Capture the cell that displays the provided text and extract its [X, Y] central coordinate. 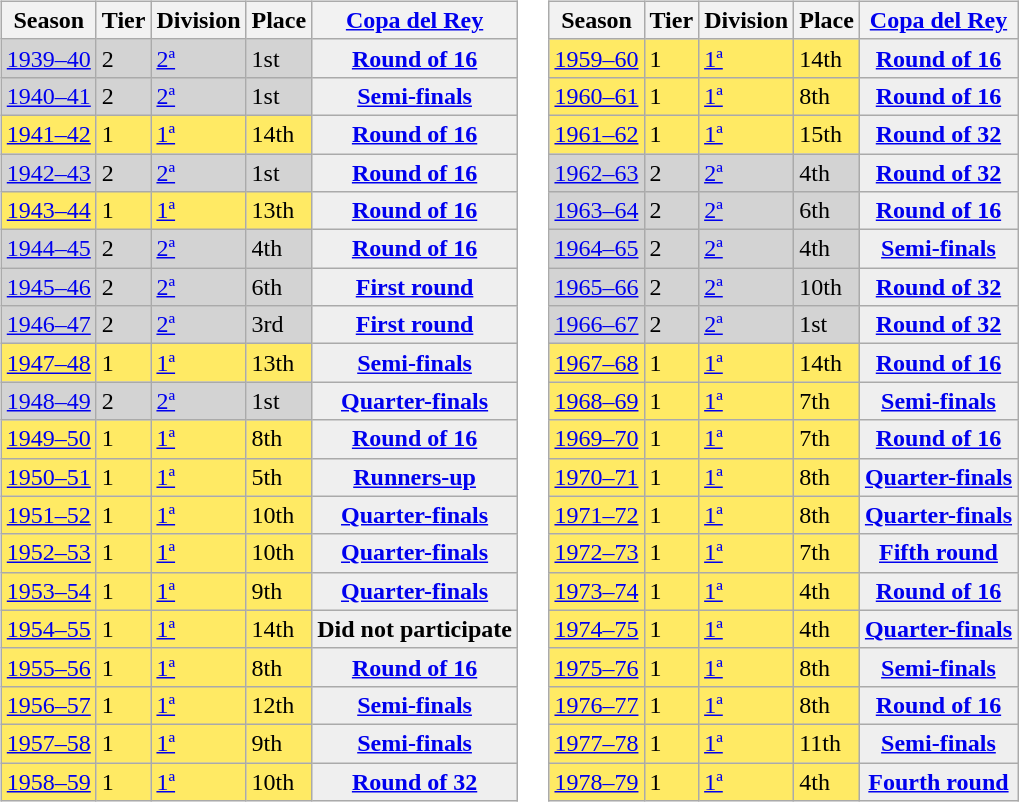
1971–72 [596, 515]
1946–47 [48, 325]
1945–46 [48, 287]
12th [279, 705]
Did not participate [415, 629]
1955–56 [48, 667]
1970–71 [596, 477]
1963–64 [596, 211]
3rd [279, 325]
1941–42 [48, 134]
1954–55 [48, 629]
1953–54 [48, 591]
1978–79 [596, 781]
1959–60 [596, 58]
1967–68 [596, 363]
1951–52 [48, 515]
15th [827, 134]
1957–58 [48, 743]
1942–43 [48, 173]
1973–74 [596, 591]
1965–66 [596, 287]
1961–62 [596, 134]
Fifth round [938, 553]
1943–44 [48, 211]
1940–41 [48, 96]
1960–61 [596, 96]
1958–59 [48, 781]
1939–40 [48, 58]
1948–49 [48, 401]
1949–50 [48, 439]
1976–77 [596, 705]
1977–78 [596, 743]
1956–57 [48, 705]
1964–65 [596, 249]
1968–69 [596, 401]
1966–67 [596, 325]
1969–70 [596, 439]
11th [827, 743]
Fourth round [938, 781]
1962–63 [596, 173]
1952–53 [48, 553]
1947–48 [48, 363]
1950–51 [48, 477]
1972–73 [596, 553]
1974–75 [596, 629]
5th [279, 477]
1944–45 [48, 249]
1975–76 [596, 667]
Runners-up [415, 477]
